Provide the [X, Y] coordinate of the cell's center where the given text is located.  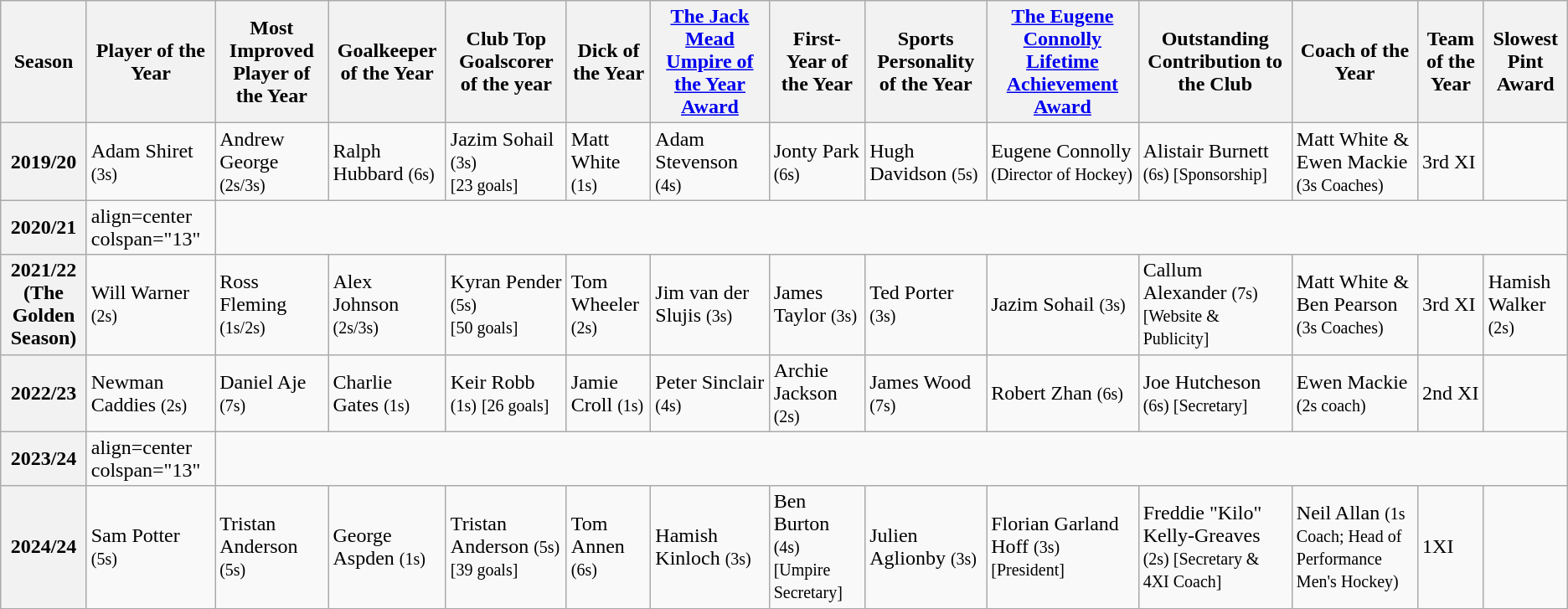
2020/21 [44, 228]
Tom Annen (6s) [608, 547]
Sam Potter (5s) [151, 547]
The Eugene Connolly Lifetime Achievement Award [1062, 62]
James Taylor (3s) [818, 305]
Hamish Walker (2s) [1525, 305]
1XI [1451, 547]
Club Top Goalscorer of the year [506, 62]
Eugene Connolly (Director of Hockey) [1062, 162]
Tom Wheeler (2s) [608, 305]
Freddie "Kilo" Kelly-Greaves (2s) [Secretary & 4XI Coach] [1215, 547]
2024/24 [44, 547]
Ben Burton (4s) [Umpire Secretary] [818, 547]
Matt White (1s) [608, 162]
2023/24 [44, 459]
Ted Porter (3s) [926, 305]
First-Year of the Year [818, 62]
Ross Fleming (1s/2s) [271, 305]
Matt White & Ben Pearson (3s Coaches) [1354, 305]
Hugh Davidson (5s) [926, 162]
Jazim Sohail (3s) [1062, 305]
Tristan Anderson (5s) [271, 547]
Hamish Kinloch (3s) [710, 547]
Alistair Burnett (6s) [Sponsorship] [1215, 162]
Daniel Aje (7s) [271, 393]
Florian Garland Hoff (3s) [President] [1062, 547]
Keir Robb (1s) [26 goals] [506, 393]
Jazim Sohail (3s)[23 goals] [506, 162]
Player of the Year [151, 62]
Most Improved Player of the Year [271, 62]
2022/23 [44, 393]
Adam Shiret (3s) [151, 162]
Slowest Pint Award [1525, 62]
2nd XI [1451, 393]
Dick of the Year [608, 62]
Team of the Year [1451, 62]
Newman Caddies (2s) [151, 393]
Adam Stevenson (4s) [710, 162]
Andrew George (2s/3s) [271, 162]
Archie Jackson (2s) [818, 393]
Peter Sinclair (4s) [710, 393]
Coach of the Year [1354, 62]
Sports Personality of the Year [926, 62]
Charlie Gates (1s) [387, 393]
Neil Allan (1s Coach; Head of Performance Men's Hockey) [1354, 547]
2019/20 [44, 162]
Joe Hutcheson (6s) [Secretary] [1215, 393]
Outstanding Contribution to the Club [1215, 62]
James Wood (7s) [926, 393]
George Aspden (1s) [387, 547]
Jonty Park (6s) [818, 162]
Jamie Croll (1s) [608, 393]
2021/22(The Golden Season) [44, 305]
Matt White & Ewen Mackie (3s Coaches) [1354, 162]
The Jack Mead Umpire of the Year Award [710, 62]
Tristan Anderson (5s) [39 goals] [506, 547]
Kyran Pender (5s)[50 goals] [506, 305]
Ewen Mackie (2s coach) [1354, 393]
Callum Alexander (7s) [Website & Publicity] [1215, 305]
Goalkeeper of the Year [387, 62]
Jim van der Slujis (3s) [710, 305]
Season [44, 62]
Will Warner (2s) [151, 305]
Ralph Hubbard (6s) [387, 162]
Robert Zhan (6s) [1062, 393]
Julien Aglionby (3s) [926, 547]
Alex Johnson (2s/3s) [387, 305]
